Find where the given text appears and provide that cell's center as (X, Y) coordinate. 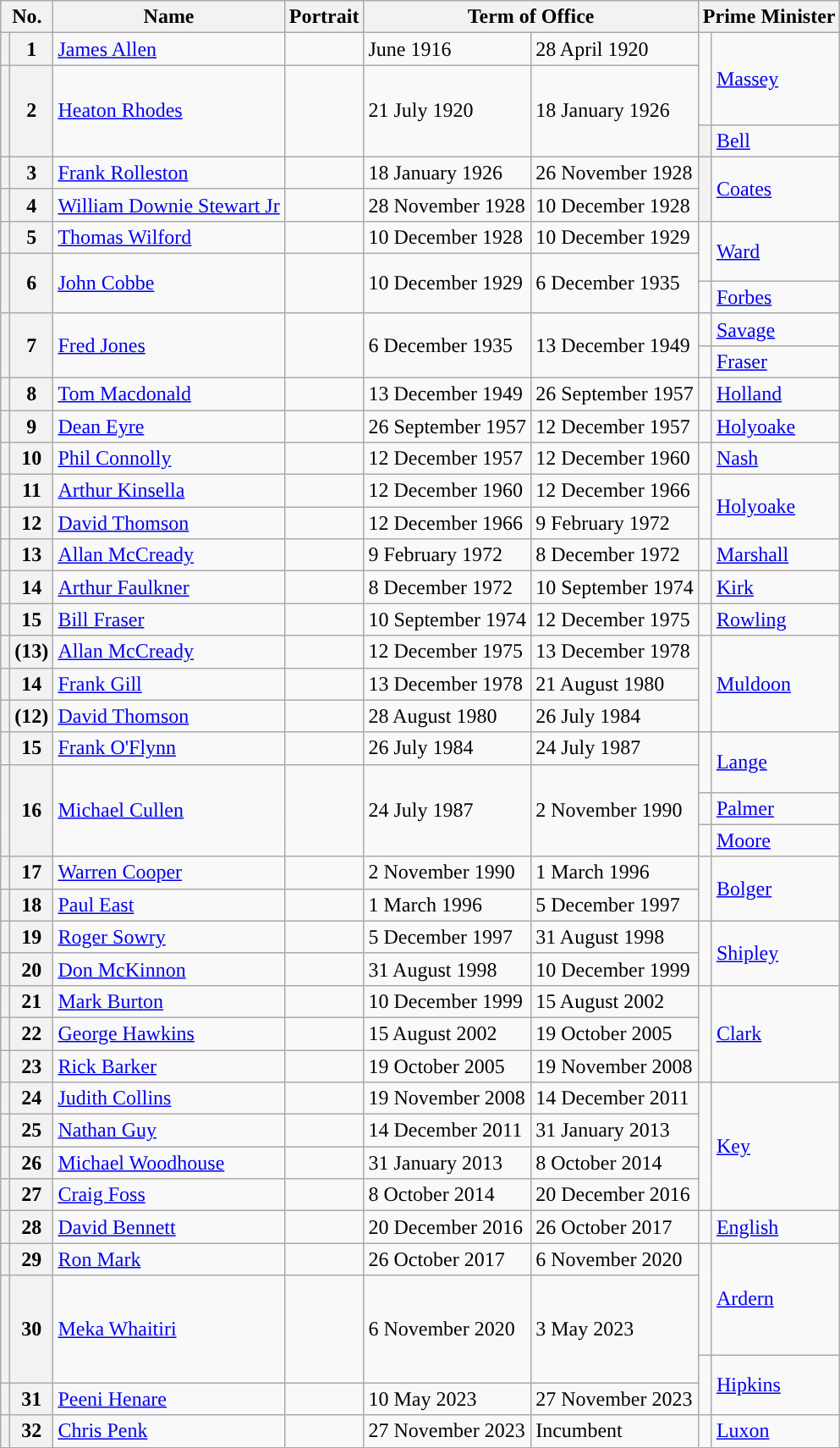
8 (32, 394)
Savage (776, 329)
Meka Whaitiri (169, 1329)
Chris Penk (169, 1431)
Paul East (169, 905)
Craig Foss (169, 1195)
21 (32, 1001)
Key (776, 1147)
(13) (32, 652)
19 (32, 937)
2 (32, 111)
Mark Burton (169, 1001)
Nash (776, 459)
Bell (776, 140)
Name (169, 17)
27 (32, 1195)
Tom Macdonald (169, 394)
21 July 1920 (447, 111)
Luxon (776, 1431)
6 (32, 283)
28 November 1928 (447, 205)
21 August 1980 (615, 684)
26 (32, 1163)
26 November 1928 (615, 173)
Frank O'Flynn (169, 748)
23 (32, 1065)
Coates (776, 189)
Don McKinnon (169, 969)
Palmer (776, 808)
25 (32, 1131)
Judith Collins (169, 1098)
Term of Office (531, 17)
Kirk (776, 587)
Marshall (776, 555)
Hipkins (776, 1385)
3 (32, 173)
Fraser (776, 361)
Nathan Guy (169, 1131)
Frank Rolleston (169, 173)
Michael Cullen (169, 811)
Muldoon (776, 684)
Bolger (776, 889)
5 (32, 237)
7 (32, 345)
17 (32, 873)
Massey (776, 79)
4 (32, 205)
Bill Fraser (169, 619)
David Bennett (169, 1227)
Ron Mark (169, 1259)
28 August 1980 (447, 716)
(12) (32, 716)
Heaton Rhodes (169, 111)
20 (32, 969)
16 (32, 811)
Warren Cooper (169, 873)
Arthur Faulkner (169, 587)
Roger Sowry (169, 937)
Arthur Kinsella (169, 491)
Fred Jones (169, 345)
Shipley (776, 953)
31 (32, 1399)
Moore (776, 840)
10 May 2023 (447, 1399)
English (776, 1227)
Phil Connolly (169, 459)
Rick Barker (169, 1065)
32 (32, 1431)
Lange (776, 762)
Clark (776, 1033)
Prime Minister (769, 17)
Holland (776, 394)
James Allen (169, 49)
3 May 2023 (615, 1329)
28 (32, 1227)
Ward (776, 251)
Frank Gill (169, 684)
Incumbent (615, 1431)
30 (32, 1329)
18 (32, 905)
John Cobbe (169, 283)
22 (32, 1033)
William Downie Stewart Jr (169, 205)
24 (32, 1098)
Rowling (776, 619)
13 (32, 555)
11 (32, 491)
Michael Woodhouse (169, 1163)
Forbes (776, 297)
9 (32, 426)
George Hawkins (169, 1033)
June 1916 (447, 49)
12 (32, 523)
10 (32, 459)
29 (32, 1259)
No. (27, 17)
28 April 1920 (615, 49)
Dean Eyre (169, 426)
Ardern (776, 1299)
Peeni Henare (169, 1399)
Portrait (324, 17)
1 (32, 49)
Thomas Wilford (169, 237)
